Return the (x, y) coordinate for the center point of the cell that contains the specified text.  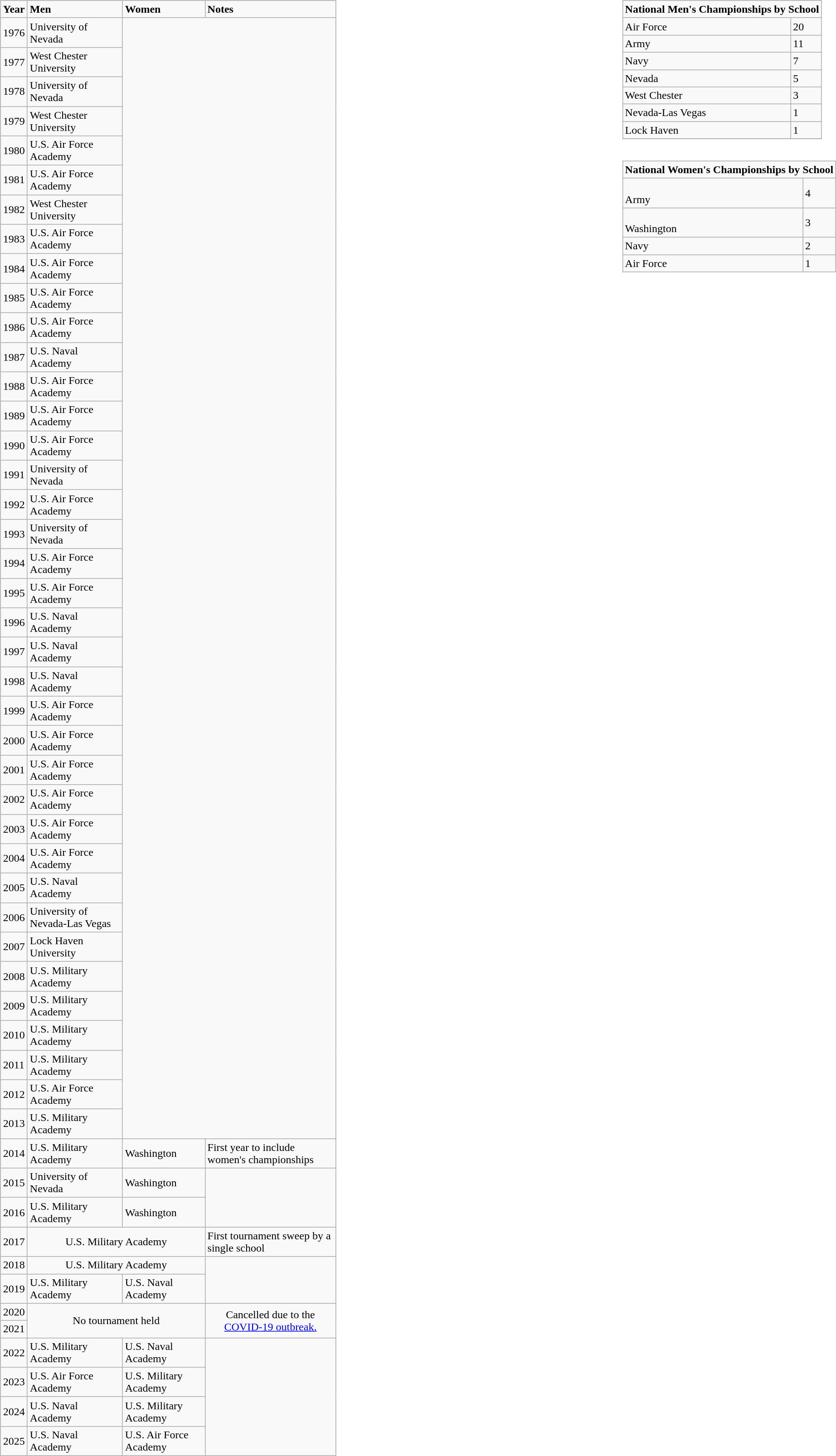
1982 (14, 209)
1988 (14, 386)
Men (75, 9)
1976 (14, 33)
National Women's Championships by School (729, 170)
Women (164, 9)
20 (806, 26)
2016 (14, 1212)
University of Nevada-Las Vegas (75, 917)
2008 (14, 976)
1997 (14, 652)
2019 (14, 1288)
1978 (14, 92)
First tournament sweep by a single school (270, 1242)
4 (820, 193)
2012 (14, 1094)
Lock Haven University (75, 946)
Year (14, 9)
1998 (14, 682)
2023 (14, 1382)
2013 (14, 1124)
1981 (14, 180)
1989 (14, 416)
1985 (14, 298)
2018 (14, 1265)
West Chester (706, 96)
1993 (14, 534)
1980 (14, 150)
Nevada-Las Vegas (706, 113)
2011 (14, 1064)
1991 (14, 475)
2024 (14, 1412)
1977 (14, 62)
1999 (14, 711)
1984 (14, 268)
2003 (14, 829)
1994 (14, 563)
2022 (14, 1353)
2007 (14, 946)
2017 (14, 1242)
1987 (14, 357)
1992 (14, 504)
2014 (14, 1153)
2006 (14, 917)
7 (806, 61)
Cancelled due to the COVID-19 outbreak. (270, 1320)
National Men's Championships by School (722, 9)
2025 (14, 1441)
2015 (14, 1183)
2010 (14, 1035)
1983 (14, 239)
Lock Haven (706, 130)
1995 (14, 593)
No tournament held (116, 1320)
First year to include women's championships (270, 1153)
5 (806, 78)
2002 (14, 800)
2005 (14, 888)
2000 (14, 741)
2 (820, 246)
2020 (14, 1312)
Notes (270, 9)
1990 (14, 445)
1986 (14, 327)
2004 (14, 859)
2009 (14, 1005)
2021 (14, 1329)
2001 (14, 770)
1979 (14, 121)
1996 (14, 623)
11 (806, 44)
Nevada (706, 78)
